Search for the cell housing the specified text and yield its (x, y) center coordinate. 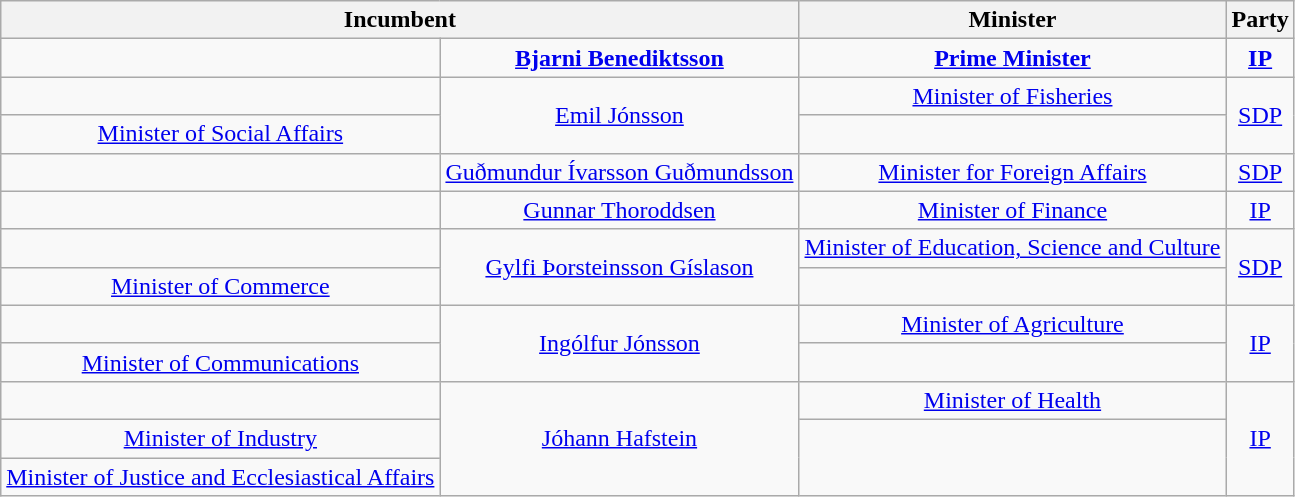
Minister of Health (1012, 400)
Minister of Finance (1012, 210)
Gunnar Thoroddsen (620, 210)
Jóhann Hafstein (620, 438)
Incumbent (400, 20)
Minister of Agriculture (1012, 324)
Minister of Commerce (220, 286)
Minister of Education, Science and Culture (1012, 248)
Party (1260, 20)
Minister (1012, 20)
Prime Minister (1012, 58)
Minister of Communications (220, 362)
Minister of Fisheries (1012, 96)
Ingólfur Jónsson (620, 343)
Emil Jónsson (620, 115)
Minister of Justice and Ecclesiastical Affairs (220, 477)
Gylfi Þorsteinsson Gíslason (620, 267)
Minister for Foreign Affairs (1012, 172)
Minister of Social Affairs (220, 134)
Guðmundur Ívarsson Guðmundsson (620, 172)
Bjarni Benediktsson (620, 58)
Minister of Industry (220, 438)
